Pinpoint the cell where the given text exists, returning its [x, y] midpoint coordinate. 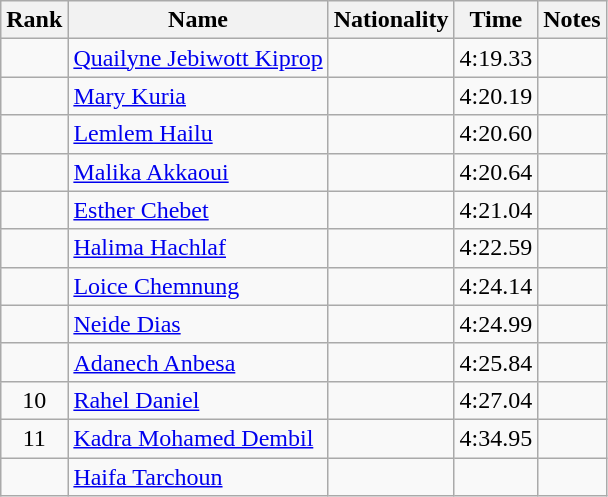
4:20.60 [496, 134]
Adanech Anbesa [198, 362]
Esther Chebet [198, 210]
Quailyne Jebiwott Kiprop [198, 58]
4:22.59 [496, 248]
Name [198, 20]
Lemlem Hailu [198, 134]
4:25.84 [496, 362]
Haifa Tarchoun [198, 477]
Neide Dias [198, 324]
Rahel Daniel [198, 400]
4:20.19 [496, 96]
Kadra Mohamed Dembil [198, 438]
Loice Chemnung [198, 286]
10 [34, 400]
Notes [572, 20]
4:24.99 [496, 324]
Time [496, 20]
Mary Kuria [198, 96]
Halima Hachlaf [198, 248]
4:24.14 [496, 286]
Rank [34, 20]
4:20.64 [496, 172]
Nationality [391, 20]
4:21.04 [496, 210]
4:34.95 [496, 438]
4:19.33 [496, 58]
4:27.04 [496, 400]
Malika Akkaoui [198, 172]
11 [34, 438]
